Extract the [X, Y] coordinate from the center of the cell holding the provided text.  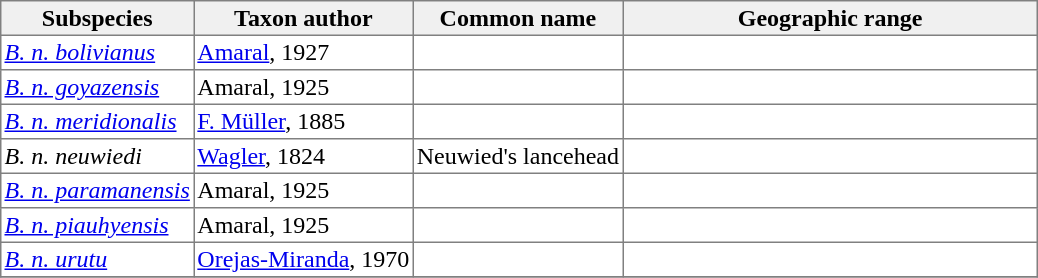
B. n. paramanensis [98, 190]
B. n. urutu [98, 259]
B. n. goyazensis [98, 87]
Neuwied's lancehead [518, 156]
F. Müller, 1885 [304, 121]
Common name [518, 18]
Wagler, 1824 [304, 156]
Subspecies [98, 18]
B. n. meridionalis [98, 121]
Geographic range [830, 18]
B. n. bolivianus [98, 52]
Taxon author [304, 18]
Amaral, 1927 [304, 52]
B. n. piauhyensis [98, 225]
B. n. neuwiedi [98, 156]
Orejas-Miranda, 1970 [304, 259]
